For the text-containing cell, return its midpoint in (X, Y) coordinate format. 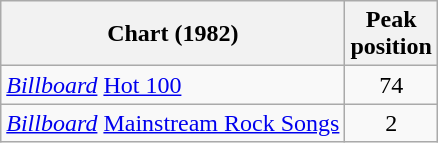
Chart (1982) (173, 34)
Billboard Mainstream Rock Songs (173, 123)
2 (391, 123)
Billboard Hot 100 (173, 85)
74 (391, 85)
Peakposition (391, 34)
